Return the (X, Y) coordinate for the center point of the cell that contains the specified text.  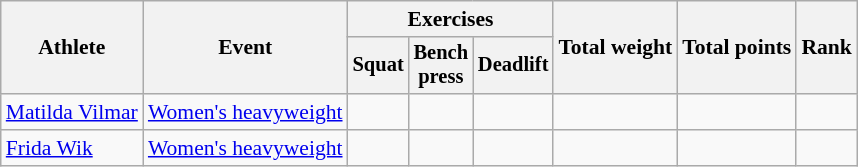
Benchpress (441, 66)
Exercises (451, 19)
Athlete (72, 48)
Matilda Vilmar (72, 112)
Total weight (615, 48)
Deadlift (513, 66)
Event (246, 48)
Rank (826, 48)
Frida Wik (72, 148)
Squat (378, 66)
Total points (736, 48)
